Determine the [X, Y] coordinate at the center of the cell enclosing the given text.  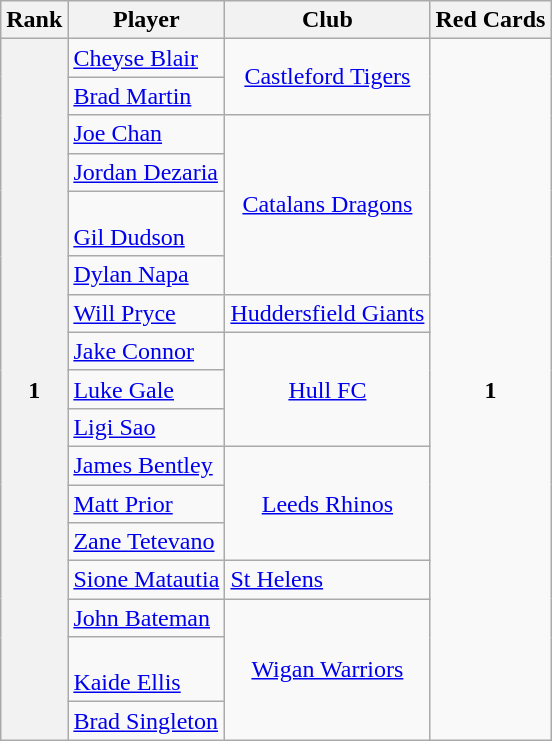
Cheyse Blair [146, 58]
Brad Martin [146, 96]
Wigan Warriors [328, 670]
Castleford Tigers [328, 77]
Kaide Ellis [146, 670]
Red Cards [490, 20]
Rank [34, 20]
John Bateman [146, 618]
Jordan Dezaria [146, 172]
Player [146, 20]
Huddersfield Giants [328, 313]
Leeds Rhinos [328, 503]
Brad Singleton [146, 721]
Matt Prior [146, 503]
Sione Matautia [146, 580]
St Helens [328, 580]
James Bentley [146, 465]
Ligi Sao [146, 427]
Zane Tetevano [146, 542]
Luke Gale [146, 389]
Catalans Dragons [328, 204]
Will Pryce [146, 313]
Hull FC [328, 389]
Jake Connor [146, 351]
Dylan Napa [146, 275]
Club [328, 20]
Gil Dudson [146, 224]
Joe Chan [146, 134]
